Search for the cell housing the specified text and yield its (x, y) center coordinate. 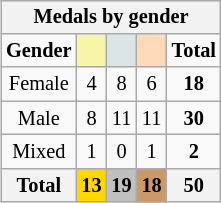
13 (91, 185)
0 (122, 152)
19 (122, 185)
4 (91, 84)
Mixed (38, 152)
Female (38, 84)
Medals by gender (111, 17)
30 (194, 118)
Male (38, 118)
6 (152, 84)
2 (194, 152)
50 (194, 185)
Gender (38, 51)
